Find where the given text appears and provide that cell's center as (x, y) coordinate. 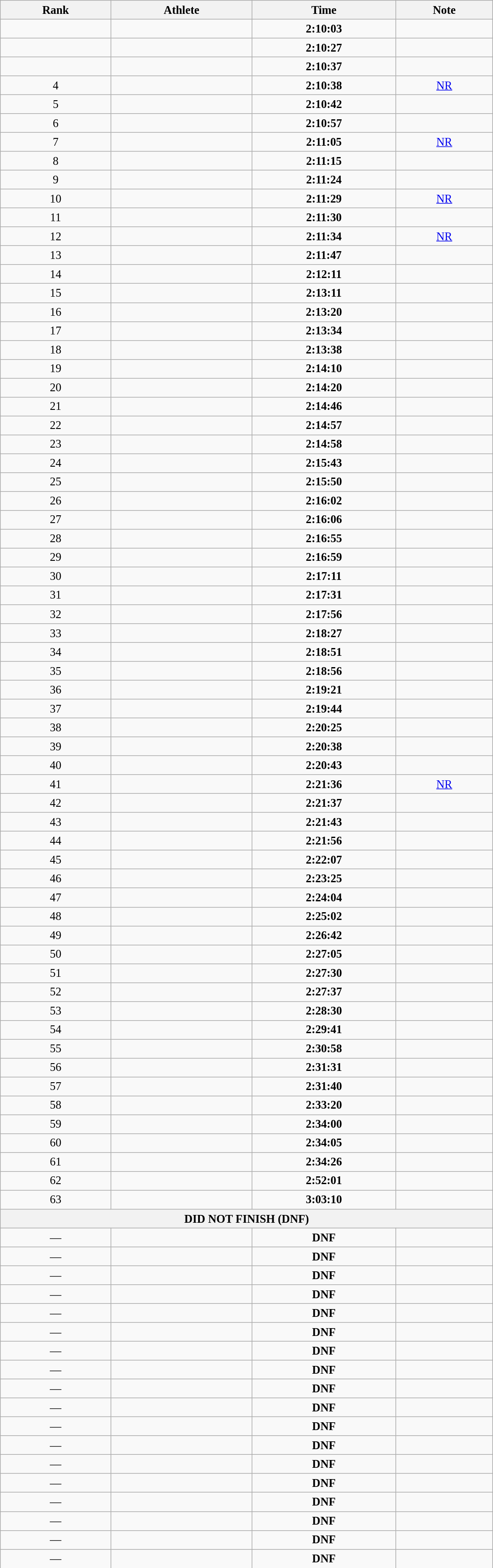
2:31:40 (324, 1087)
29 (56, 557)
2:27:30 (324, 973)
33 (56, 633)
48 (56, 917)
20 (56, 387)
2:11:47 (324, 255)
2:34:00 (324, 1124)
2:29:41 (324, 1030)
47 (56, 897)
2:13:20 (324, 312)
2:15:43 (324, 463)
2:18:56 (324, 671)
35 (56, 671)
2:13:34 (324, 331)
8 (56, 161)
32 (56, 614)
2:10:57 (324, 123)
2:19:44 (324, 709)
Athlete (182, 10)
2:10:42 (324, 104)
13 (56, 255)
2:25:02 (324, 917)
2:13:38 (324, 350)
2:12:11 (324, 274)
55 (56, 1048)
38 (56, 727)
14 (56, 274)
2:16:06 (324, 520)
24 (56, 463)
50 (56, 954)
2:14:20 (324, 387)
26 (56, 501)
30 (56, 576)
22 (56, 425)
2:52:01 (324, 1181)
2:24:04 (324, 897)
2:19:21 (324, 690)
2:33:20 (324, 1105)
2:11:24 (324, 180)
63 (56, 1200)
59 (56, 1124)
6 (56, 123)
Note (444, 10)
2:11:34 (324, 236)
21 (56, 406)
2:10:38 (324, 85)
31 (56, 595)
40 (56, 765)
12 (56, 236)
2:16:59 (324, 557)
44 (56, 841)
2:34:05 (324, 1143)
61 (56, 1162)
25 (56, 482)
2:14:10 (324, 369)
56 (56, 1067)
46 (56, 879)
53 (56, 1011)
16 (56, 312)
19 (56, 369)
62 (56, 1181)
60 (56, 1143)
2:34:26 (324, 1162)
51 (56, 973)
5 (56, 104)
Time (324, 10)
2:20:43 (324, 765)
2:14:46 (324, 406)
27 (56, 520)
2:22:07 (324, 860)
41 (56, 784)
2:20:25 (324, 727)
2:10:27 (324, 47)
2:14:58 (324, 444)
2:30:58 (324, 1048)
39 (56, 746)
11 (56, 217)
17 (56, 331)
3:03:10 (324, 1200)
2:18:27 (324, 633)
15 (56, 293)
2:10:37 (324, 66)
2:21:36 (324, 784)
49 (56, 935)
2:14:57 (324, 425)
2:26:42 (324, 935)
57 (56, 1087)
2:28:30 (324, 1011)
2:21:56 (324, 841)
2:17:56 (324, 614)
7 (56, 142)
28 (56, 539)
2:16:55 (324, 539)
2:10:03 (324, 29)
18 (56, 350)
58 (56, 1105)
2:21:37 (324, 803)
2:23:25 (324, 879)
37 (56, 709)
2:11:30 (324, 217)
23 (56, 444)
2:18:51 (324, 652)
52 (56, 992)
9 (56, 180)
45 (56, 860)
2:17:11 (324, 576)
2:17:31 (324, 595)
4 (56, 85)
2:27:37 (324, 992)
2:16:02 (324, 501)
2:11:29 (324, 199)
36 (56, 690)
10 (56, 199)
54 (56, 1030)
34 (56, 652)
2:11:05 (324, 142)
43 (56, 822)
2:20:38 (324, 746)
2:11:15 (324, 161)
Rank (56, 10)
2:13:11 (324, 293)
2:21:43 (324, 822)
DID NOT FINISH (DNF) (247, 1218)
2:31:31 (324, 1067)
2:27:05 (324, 954)
2:15:50 (324, 482)
42 (56, 803)
